Detect which cell encompasses the target text, then output its [x, y] center coordinate. 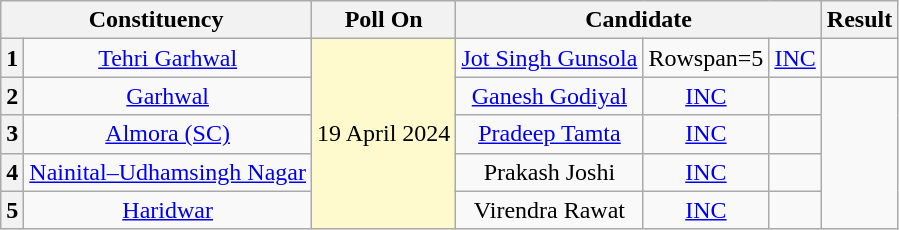
1 [12, 58]
19 April 2024 [383, 134]
Garhwal [168, 96]
5 [12, 210]
Ganesh Godiyal [550, 96]
Rowspan=5 [706, 58]
3 [12, 134]
4 [12, 172]
Pradeep Tamta [550, 134]
Virendra Rawat [550, 210]
Prakash Joshi [550, 172]
Candidate [638, 20]
Result [859, 20]
2 [12, 96]
Nainital–Udhamsingh Nagar [168, 172]
Poll On [383, 20]
Tehri Garhwal [168, 58]
Constituency [156, 20]
Almora (SC) [168, 134]
Haridwar [168, 210]
Jot Singh Gunsola [550, 58]
